For the text-containing cell, return its midpoint in [X, Y] coordinate format. 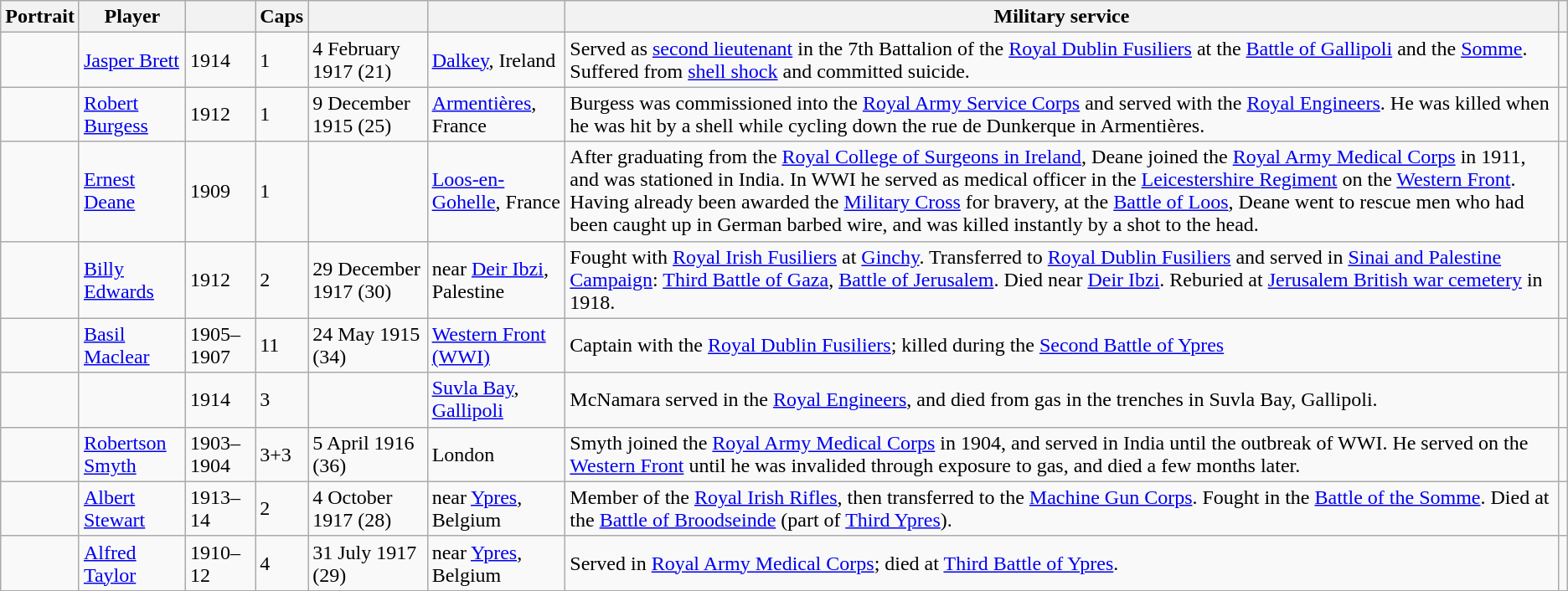
Ernest Deane [132, 191]
4 February 1917 (21) [368, 60]
3 [281, 400]
Billy Edwards [132, 280]
Captain with the Royal Dublin Fusiliers; killed during the Second Battle of Ypres [1062, 345]
Portrait [40, 17]
1905–1907 [219, 345]
1913–14 [219, 509]
Loos-en-Gohelle, France [496, 191]
9 December 1915 (25) [368, 114]
Robert Burgess [132, 114]
1910–12 [219, 563]
31 July 1917 (29) [368, 563]
Military service [1062, 17]
24 May 1915 (34) [368, 345]
Robertson Smyth [132, 454]
Player [132, 17]
4 [281, 563]
near Deir Ibzi, Palestine [496, 280]
5 April 1916 (36) [368, 454]
McNamara served in the Royal Engineers, and died from gas in the trenches in Suvla Bay, Gallipoli. [1062, 400]
Alfred Taylor [132, 563]
Basil Maclear [132, 345]
3+3 [281, 454]
Served in Royal Army Medical Corps; died at Third Battle of Ypres. [1062, 563]
Albert Stewart [132, 509]
1903–1904 [219, 454]
Caps [281, 17]
1909 [219, 191]
Dalkey, Ireland [496, 60]
Armentières, France [496, 114]
Jasper Brett [132, 60]
29 December 1917 (30) [368, 280]
11 [281, 345]
London [496, 454]
Suvla Bay, Gallipoli [496, 400]
Western Front (WWI) [496, 345]
4 October 1917 (28) [368, 509]
